Find where the given text appears and provide that cell's center as [X, Y] coordinate. 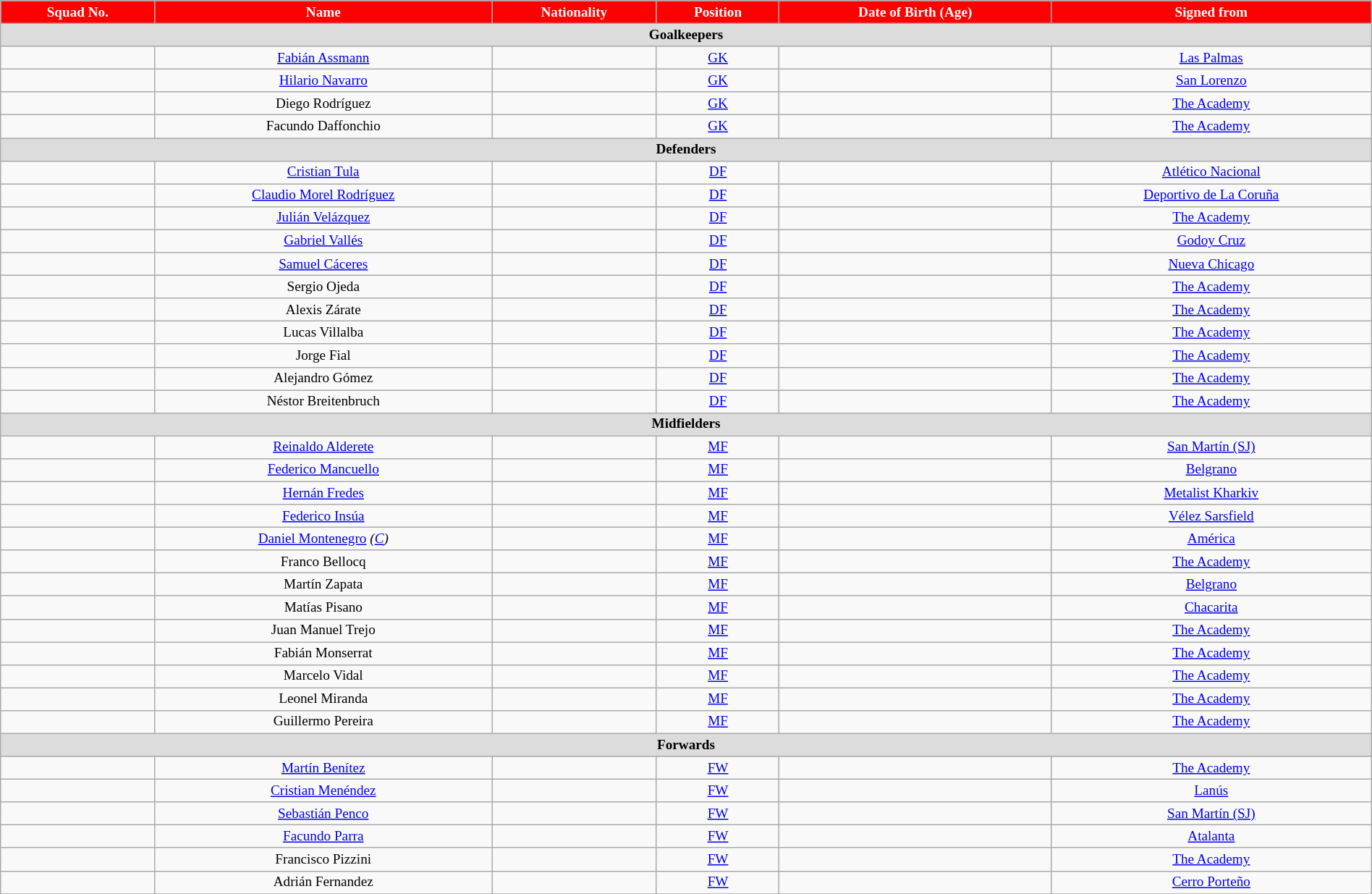
San Lorenzo [1211, 80]
Defenders [686, 149]
Signed from [1211, 12]
Midfielders [686, 424]
Name [323, 12]
Juan Manuel Trejo [323, 631]
Matías Pisano [323, 607]
Date of Birth (Age) [915, 12]
Hernán Fredes [323, 493]
Federico Insúa [323, 516]
Alexis Zárate [323, 310]
Alejandro Gómez [323, 379]
Gabriel Vallés [323, 241]
América [1211, 539]
Forwards [686, 745]
Nueva Chicago [1211, 264]
Lucas Villalba [323, 333]
Daniel Montenegro (C) [323, 539]
Atlético Nacional [1211, 172]
Fabián Monserrat [323, 653]
Diego Rodríguez [323, 104]
Leonel Miranda [323, 699]
Samuel Cáceres [323, 264]
Guillermo Pereira [323, 722]
Sebastián Penco [323, 814]
Goalkeepers [686, 35]
Martín Benítez [323, 768]
Atalanta [1211, 837]
Cristian Tula [323, 172]
Fabián Assmann [323, 58]
Cerro Porteño [1211, 882]
Squad No. [78, 12]
Federico Mancuello [323, 470]
Franco Bellocq [323, 562]
Facundo Parra [323, 837]
Nationality [575, 12]
Position [718, 12]
Deportivo de La Coruña [1211, 195]
Néstor Breitenbruch [323, 401]
Claudio Morel Rodríguez [323, 195]
Martín Zapata [323, 585]
Marcelo Vidal [323, 676]
Vélez Sarsfield [1211, 516]
Adrián Fernandez [323, 882]
Facundo Daffonchio [323, 127]
Sergio Ojeda [323, 287]
Julián Velázquez [323, 218]
Las Palmas [1211, 58]
Hilario Navarro [323, 80]
Cristian Menéndez [323, 790]
Chacarita [1211, 607]
Godoy Cruz [1211, 241]
Reinaldo Alderete [323, 447]
Jorge Fial [323, 355]
Lanús [1211, 790]
Francisco Pizzini [323, 859]
Metalist Kharkiv [1211, 493]
